Extract the [x, y] coordinate from the center of the cell holding the provided text.  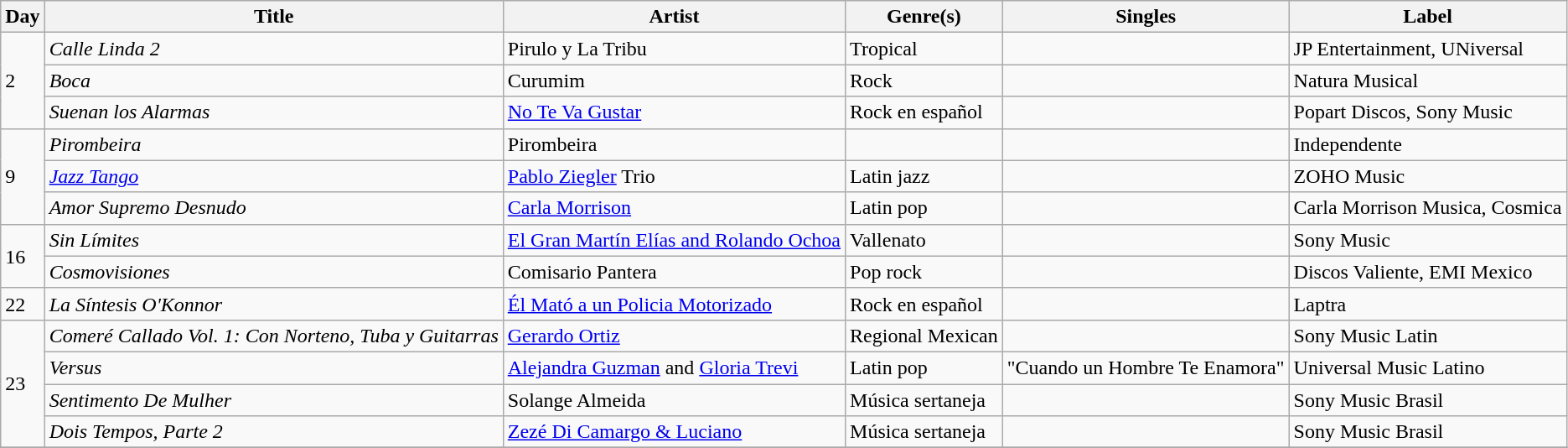
Suenan los Alarmas [273, 112]
Amor Supremo Desnudo [273, 208]
Boca [273, 81]
JP Entertainment, UNiversal [1428, 49]
Pop rock [924, 272]
9 [23, 176]
Zezé Di Camargo & Luciano [674, 432]
Vallenato [924, 240]
Él Mató a un Policia Motorizado [674, 304]
Calle Linda 2 [273, 49]
Laptra [1428, 304]
Artist [674, 17]
Pirulo y La Tribu [674, 49]
16 [23, 256]
Rock [924, 81]
Sentimento De Mulher [273, 400]
El Gran Martín Elías and Rolando Ochoa [674, 240]
Cosmovisiones [273, 272]
Label [1428, 17]
Natura Musical [1428, 81]
23 [23, 383]
Discos Valiente, EMI Mexico [1428, 272]
Tropical [924, 49]
Gerardo Ortiz [674, 336]
Sin Límites [273, 240]
"Cuando un Hombre Te Enamora" [1146, 367]
Latin jazz [924, 176]
Popart Discos, Sony Music [1428, 112]
Title [273, 17]
Carla Morrison Musica, Cosmica [1428, 208]
La Síntesis O'Konnor [273, 304]
Comisario Pantera [674, 272]
Day [23, 17]
Carla Morrison [674, 208]
22 [23, 304]
Sony Music Latin [1428, 336]
Versus [273, 367]
Solange Almeida [674, 400]
Independente [1428, 144]
Curumim [674, 81]
Pablo Ziegler Trio [674, 176]
ZOHO Music [1428, 176]
Dois Tempos, Parte 2 [273, 432]
Sony Music [1428, 240]
No Te Va Gustar [674, 112]
Jazz Tango [273, 176]
Genre(s) [924, 17]
Singles [1146, 17]
Regional Mexican [924, 336]
Alejandra Guzman and Gloria Trevi [674, 367]
Universal Music Latino [1428, 367]
Comeré Callado Vol. 1: Con Norteno, Tuba y Guitarras [273, 336]
2 [23, 81]
